Find where the given text appears and provide that cell's center as (X, Y) coordinate. 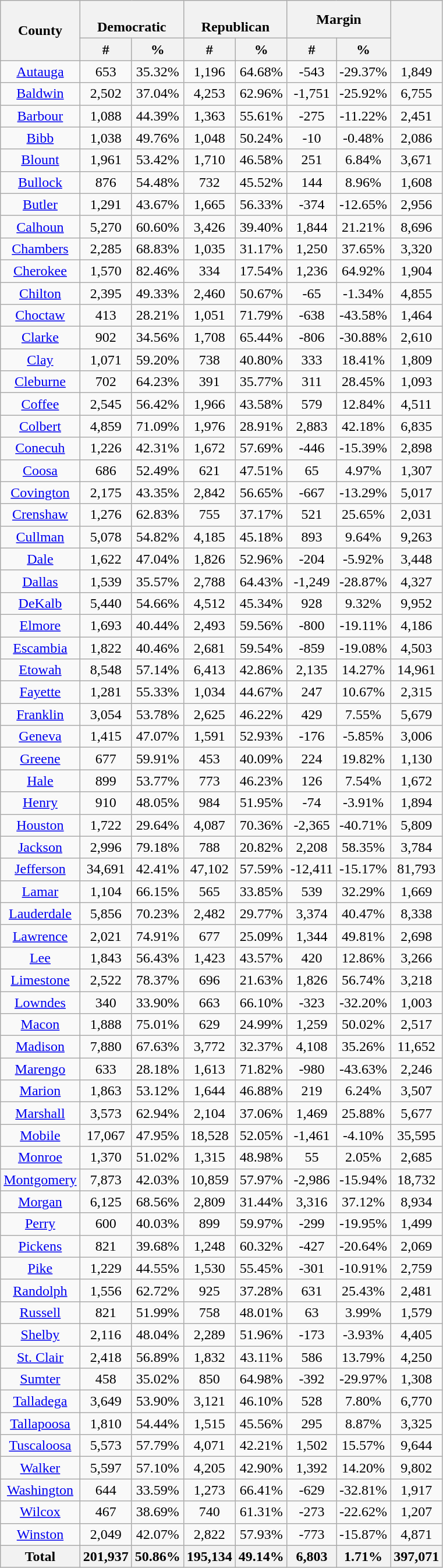
1,502 (311, 1446)
-15.17% (363, 869)
45.18% (261, 537)
1,579 (417, 1312)
1,276 (106, 515)
64.92% (363, 271)
-12.65% (363, 204)
10.67% (363, 692)
1,708 (210, 338)
53.78% (157, 714)
3,507 (417, 1091)
-19.08% (363, 648)
59.97% (261, 1224)
50.67% (261, 293)
40.80% (261, 360)
-19.11% (363, 625)
51.02% (157, 1158)
Marion (40, 1091)
Monroe (40, 1158)
Chambers (40, 249)
3,784 (417, 847)
1,088 (106, 116)
-446 (311, 448)
6.24% (363, 1091)
631 (311, 1290)
1,888 (106, 1025)
2,898 (417, 448)
334 (210, 271)
Bullock (40, 182)
25.65% (363, 515)
66.41% (261, 1490)
Walker (40, 1468)
42.86% (261, 670)
2,493 (210, 625)
-543 (311, 72)
31.44% (261, 1202)
Margin (339, 20)
1,863 (106, 1091)
21.21% (363, 226)
8.87% (363, 1424)
6,803 (311, 1556)
1,104 (106, 891)
Pickens (40, 1246)
-374 (311, 204)
-204 (311, 559)
59.20% (157, 360)
46.22% (261, 714)
2,289 (210, 1335)
44.67% (261, 692)
-273 (311, 1512)
71.82% (261, 1069)
219 (311, 1091)
3,374 (311, 914)
57.10% (157, 1468)
49.76% (157, 138)
78.37% (157, 980)
5,440 (106, 603)
38.69% (157, 1512)
-1,249 (311, 581)
56.42% (157, 404)
Escambia (40, 648)
52.05% (261, 1135)
528 (311, 1401)
28.91% (261, 426)
2,482 (210, 914)
984 (210, 803)
48.98% (261, 1158)
1,207 (417, 1512)
50.86% (157, 1556)
-323 (311, 1002)
9.32% (363, 603)
-301 (311, 1268)
2,418 (106, 1357)
9,263 (417, 537)
902 (106, 338)
55.45% (261, 1268)
1,961 (106, 160)
Barbour (40, 116)
42.18% (363, 426)
2,049 (106, 1534)
-275 (311, 116)
Tallapoosa (40, 1424)
33.85% (261, 891)
29.77% (261, 914)
1,464 (417, 316)
740 (210, 1512)
1,071 (106, 360)
1,226 (106, 448)
35.32% (157, 72)
53.77% (157, 781)
788 (210, 847)
925 (210, 1290)
15.57% (363, 1446)
Morgan (40, 1202)
1,048 (210, 138)
67.63% (157, 1047)
5,677 (417, 1113)
247 (311, 692)
2,681 (210, 648)
68.83% (157, 249)
910 (106, 803)
-2,365 (311, 825)
Marengo (40, 1069)
1,822 (106, 648)
43.58% (261, 404)
1,644 (210, 1091)
2,069 (417, 1246)
696 (210, 980)
Colbert (40, 426)
Randolph (40, 1290)
2,460 (210, 293)
686 (106, 470)
738 (210, 360)
34.56% (157, 338)
621 (210, 470)
47.07% (157, 737)
40.09% (261, 759)
1,669 (417, 891)
1,665 (210, 204)
3,316 (311, 1202)
57.14% (157, 670)
74.91% (157, 936)
35.57% (157, 581)
-29.97% (363, 1379)
Hale (40, 781)
5,809 (417, 825)
-1,461 (311, 1135)
2,788 (210, 581)
1,196 (210, 72)
55.33% (157, 692)
44.39% (157, 116)
53.90% (157, 1401)
39.40% (261, 226)
Pike (40, 1268)
Blount (40, 160)
66.10% (261, 1002)
1,539 (106, 581)
Bibb (40, 138)
893 (311, 537)
64.43% (261, 581)
Democratic (132, 20)
2,135 (311, 670)
4,205 (210, 1468)
43.67% (157, 204)
1,608 (417, 182)
46.88% (261, 1091)
1,248 (210, 1246)
-25.92% (363, 94)
71.09% (157, 426)
-3.91% (363, 803)
-859 (311, 648)
3.99% (363, 1312)
-1.34% (363, 293)
-28.87% (363, 581)
65.44% (261, 338)
195,134 (210, 1556)
-29.37% (363, 72)
-4.10% (363, 1135)
35.26% (363, 1047)
2,116 (106, 1335)
-299 (311, 1224)
57.93% (261, 1534)
251 (311, 160)
14.20% (363, 1468)
1,315 (210, 1158)
4,405 (417, 1335)
81,793 (417, 869)
629 (210, 1025)
2,517 (417, 1025)
37.12% (363, 1202)
56.33% (261, 204)
1,423 (210, 958)
4,512 (210, 603)
Marshall (40, 1113)
8,934 (417, 1202)
876 (106, 182)
Jackson (40, 847)
48.05% (157, 803)
565 (210, 891)
1,849 (417, 72)
28.21% (157, 316)
6,125 (106, 1202)
4,250 (417, 1357)
-22.62% (363, 1512)
49.33% (157, 293)
3,218 (417, 980)
2,086 (417, 138)
32.29% (363, 891)
1,308 (417, 1379)
37.04% (157, 94)
1,843 (106, 958)
2,883 (311, 426)
1,693 (106, 625)
2,759 (417, 1268)
St. Clair (40, 1357)
45.56% (261, 1424)
4.97% (363, 470)
2,104 (210, 1113)
70.36% (261, 825)
Talladega (40, 1401)
2,451 (417, 116)
6.84% (363, 160)
2.05% (363, 1158)
3,426 (210, 226)
8,696 (417, 226)
4,186 (417, 625)
Limestone (40, 980)
48.01% (261, 1312)
-40.71% (363, 825)
58.35% (363, 847)
1,894 (417, 803)
3,649 (106, 1401)
37.65% (363, 249)
46.58% (261, 160)
46.23% (261, 781)
-74 (311, 803)
3,266 (417, 958)
Cullman (40, 537)
54.82% (157, 537)
-15.87% (363, 1534)
126 (311, 781)
-638 (311, 316)
1,917 (417, 1490)
1,809 (417, 360)
1,038 (106, 138)
Chilton (40, 293)
Montgomery (40, 1180)
1,832 (210, 1357)
Tuscaloosa (40, 1446)
57.59% (261, 869)
55.61% (261, 116)
2,021 (106, 936)
17.54% (261, 271)
54.44% (157, 1424)
-10 (311, 138)
-43.63% (363, 1069)
Coosa (40, 470)
850 (210, 1379)
56.65% (261, 493)
1,810 (106, 1424)
311 (311, 382)
-65 (311, 293)
1,236 (311, 271)
20.82% (261, 847)
40.03% (157, 1224)
-15.39% (363, 448)
34,691 (106, 869)
59.56% (261, 625)
Fayette (40, 692)
653 (106, 72)
Elmore (40, 625)
Henry (40, 803)
539 (311, 891)
467 (106, 1512)
68.56% (157, 1202)
429 (311, 714)
46.10% (261, 1401)
1,499 (417, 1224)
59.91% (157, 759)
5,573 (106, 1446)
Geneva (40, 737)
-32.20% (363, 1002)
2,610 (417, 338)
25.88% (363, 1113)
295 (311, 1424)
7.80% (363, 1401)
644 (106, 1490)
2,842 (210, 493)
35.02% (157, 1379)
4,859 (106, 426)
2,502 (106, 94)
Dale (40, 559)
9.64% (363, 537)
56.89% (157, 1357)
71.79% (261, 316)
4,503 (417, 648)
12.86% (363, 958)
521 (311, 515)
-12,411 (311, 869)
43.11% (261, 1357)
1,556 (106, 1290)
1,622 (106, 559)
-0.48% (363, 138)
1,003 (417, 1002)
35.77% (261, 382)
420 (311, 958)
County (40, 30)
Etowah (40, 670)
5,017 (417, 493)
44.55% (157, 1268)
65 (311, 470)
Franklin (40, 714)
42.41% (157, 869)
42.03% (157, 1180)
40.46% (157, 648)
57.69% (261, 448)
-2,986 (311, 1180)
-30.88% (363, 338)
Macon (40, 1025)
47.51% (261, 470)
7,873 (106, 1180)
60.60% (157, 226)
57.79% (157, 1446)
1,469 (311, 1113)
4,253 (210, 94)
-1,751 (311, 94)
1,515 (210, 1424)
37.17% (261, 515)
Covington (40, 493)
224 (311, 759)
29.64% (157, 825)
-392 (311, 1379)
18,732 (417, 1180)
-5.85% (363, 737)
51.95% (261, 803)
47.04% (157, 559)
2,625 (210, 714)
21.63% (261, 980)
2,809 (210, 1202)
9,644 (417, 1446)
52.93% (261, 737)
-667 (311, 493)
75.01% (157, 1025)
4,871 (417, 1534)
8,548 (106, 670)
1,259 (311, 1025)
Coffee (40, 404)
50.24% (261, 138)
35,595 (417, 1135)
14.27% (363, 670)
18.41% (363, 360)
-980 (311, 1069)
50.02% (363, 1025)
Lawrence (40, 936)
453 (210, 759)
40.47% (363, 914)
3,772 (210, 1047)
Perry (40, 1224)
Russell (40, 1312)
-10.91% (363, 1268)
732 (210, 182)
51.96% (261, 1335)
Lowndes (40, 1002)
28.45% (363, 382)
Conecuh (40, 448)
54.48% (157, 182)
-629 (311, 1490)
9,952 (417, 603)
-43.58% (363, 316)
4,327 (417, 581)
60.32% (261, 1246)
Baldwin (40, 94)
1,291 (106, 204)
600 (106, 1224)
Cherokee (40, 271)
2,395 (106, 293)
52.49% (157, 470)
1,307 (417, 470)
2,285 (106, 249)
7.55% (363, 714)
4,071 (210, 1446)
5,078 (106, 537)
6,770 (417, 1401)
333 (311, 360)
24.99% (261, 1025)
53.42% (157, 160)
28.18% (157, 1069)
63 (311, 1312)
2,522 (106, 980)
19.82% (363, 759)
758 (210, 1312)
-176 (311, 737)
12.84% (363, 404)
Houston (40, 825)
Total (40, 1556)
1,035 (210, 249)
-5.92% (363, 559)
-800 (311, 625)
56.43% (157, 958)
633 (106, 1069)
Dallas (40, 581)
7,880 (106, 1047)
79.18% (157, 847)
11,652 (417, 1047)
47,102 (210, 869)
1,363 (210, 116)
340 (106, 1002)
33.90% (157, 1002)
42.07% (157, 1534)
2,175 (106, 493)
Greene (40, 759)
25.43% (363, 1290)
1,722 (106, 825)
1,034 (210, 692)
Lauderdale (40, 914)
Crenshaw (40, 515)
Washington (40, 1490)
1,250 (311, 249)
5,597 (106, 1468)
42.21% (261, 1446)
32.37% (261, 1047)
3,448 (417, 559)
2,246 (417, 1069)
2,956 (417, 204)
458 (106, 1379)
45.34% (261, 603)
5,679 (417, 714)
2,481 (417, 1290)
9,802 (417, 1468)
2,996 (106, 847)
14,961 (417, 670)
6,755 (417, 94)
413 (106, 316)
51.99% (157, 1312)
56.74% (363, 980)
45.52% (261, 182)
4,185 (210, 537)
201,937 (106, 1556)
Winston (40, 1534)
1,904 (417, 271)
70.23% (157, 914)
61.31% (261, 1512)
3,671 (417, 160)
4,108 (311, 1047)
Calhoun (40, 226)
13.79% (363, 1357)
42.90% (261, 1468)
82.46% (157, 271)
2,315 (417, 692)
43.35% (157, 493)
4,855 (417, 293)
7.54% (363, 781)
144 (311, 182)
6,835 (417, 426)
62.94% (157, 1113)
2,031 (417, 515)
1,051 (210, 316)
59.54% (261, 648)
1,613 (210, 1069)
3,573 (106, 1113)
-427 (311, 1246)
1,844 (311, 226)
-32.81% (363, 1490)
4,087 (210, 825)
1,130 (417, 759)
-806 (311, 338)
47.95% (157, 1135)
1,344 (311, 936)
1,710 (210, 160)
DeKalb (40, 603)
64.98% (261, 1379)
5,270 (106, 226)
Mobile (40, 1135)
40.44% (157, 625)
37.28% (261, 1290)
2,208 (311, 847)
8,338 (417, 914)
4,511 (417, 404)
37.06% (261, 1113)
Republican (235, 20)
391 (210, 382)
Shelby (40, 1335)
2,685 (417, 1158)
928 (311, 603)
-13.29% (363, 493)
43.57% (261, 958)
66.15% (157, 891)
-11.22% (363, 116)
39.68% (157, 1246)
1,273 (210, 1490)
3,121 (210, 1401)
-15.94% (363, 1180)
1,591 (210, 737)
55 (311, 1158)
1,966 (210, 404)
Lamar (40, 891)
2,822 (210, 1534)
755 (210, 515)
64.68% (261, 72)
52.96% (261, 559)
62.83% (157, 515)
57.97% (261, 1180)
1,570 (106, 271)
17,067 (106, 1135)
5,856 (106, 914)
Clay (40, 360)
33.59% (157, 1490)
1,392 (311, 1468)
-3.93% (363, 1335)
3,054 (106, 714)
1,530 (210, 1268)
Butler (40, 204)
62.96% (261, 94)
3,006 (417, 737)
Sumter (40, 1379)
2,698 (417, 936)
Lee (40, 958)
31.17% (261, 249)
3,325 (417, 1424)
Cleburne (40, 382)
397,071 (417, 1556)
2,545 (106, 404)
1,281 (106, 692)
49.81% (363, 936)
Choctaw (40, 316)
25.09% (261, 936)
-20.64% (363, 1246)
Madison (40, 1047)
48.04% (157, 1335)
663 (210, 1002)
586 (311, 1357)
Jefferson (40, 869)
42.31% (157, 448)
1,093 (417, 382)
1,229 (106, 1268)
1,976 (210, 426)
773 (210, 781)
579 (311, 404)
702 (106, 382)
8.96% (363, 182)
6,413 (210, 670)
54.66% (157, 603)
1,415 (106, 737)
Autauga (40, 72)
-173 (311, 1335)
1.71% (363, 1556)
3,320 (417, 249)
10,859 (210, 1180)
53.12% (157, 1091)
-19.95% (363, 1224)
62.72% (157, 1290)
18,528 (210, 1135)
64.23% (157, 382)
49.14% (261, 1556)
Wilcox (40, 1512)
-773 (311, 1534)
Clarke (40, 338)
1,370 (106, 1158)
